Determine the [X, Y] coordinate at the center of the cell enclosing the given text.  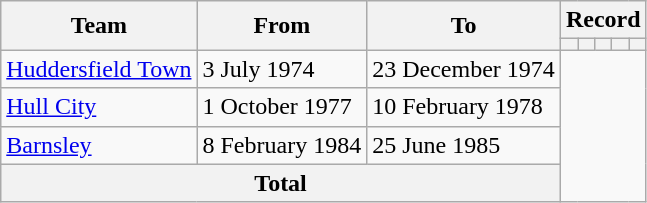
To [464, 26]
8 February 1984 [282, 145]
25 June 1985 [464, 145]
3 July 1974 [282, 69]
From [282, 26]
Record [603, 20]
Huddersfield Town [99, 69]
Hull City [99, 107]
Barnsley [99, 145]
23 December 1974 [464, 69]
10 February 1978 [464, 107]
Team [99, 26]
Total [281, 183]
1 October 1977 [282, 107]
